Detect which cell encompasses the target text, then output its (x, y) center coordinate. 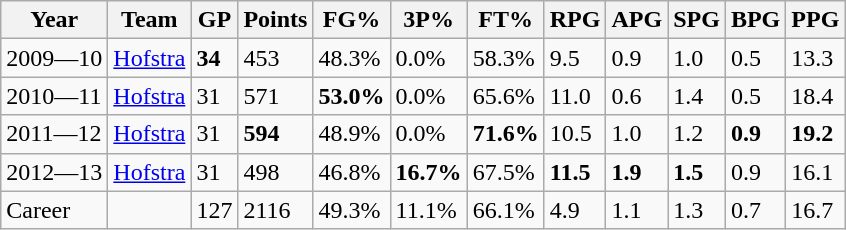
16.7 (816, 210)
127 (214, 210)
571 (276, 96)
1.5 (697, 172)
453 (276, 58)
3P% (428, 20)
11.5 (575, 172)
48.3% (352, 58)
GP (214, 20)
BPG (755, 20)
1.9 (637, 172)
11.0 (575, 96)
2009—10 (54, 58)
2010—11 (54, 96)
46.8% (352, 172)
66.1% (506, 210)
58.3% (506, 58)
FG% (352, 20)
67.5% (506, 172)
Points (276, 20)
Career (54, 210)
2116 (276, 210)
11.1% (428, 210)
1.1 (637, 210)
594 (276, 134)
498 (276, 172)
48.9% (352, 134)
FT% (506, 20)
Year (54, 20)
RPG (575, 20)
PPG (816, 20)
1.3 (697, 210)
10.5 (575, 134)
16.1 (816, 172)
4.9 (575, 210)
13.3 (816, 58)
49.3% (352, 210)
Team (150, 20)
0.6 (637, 96)
1.2 (697, 134)
65.6% (506, 96)
SPG (697, 20)
19.2 (816, 134)
APG (637, 20)
18.4 (816, 96)
16.7% (428, 172)
0.7 (755, 210)
2012—13 (54, 172)
9.5 (575, 58)
71.6% (506, 134)
2011—12 (54, 134)
34 (214, 58)
53.0% (352, 96)
1.4 (697, 96)
